Identify which cell holds the provided text, then report its (X, Y) central coordinate. 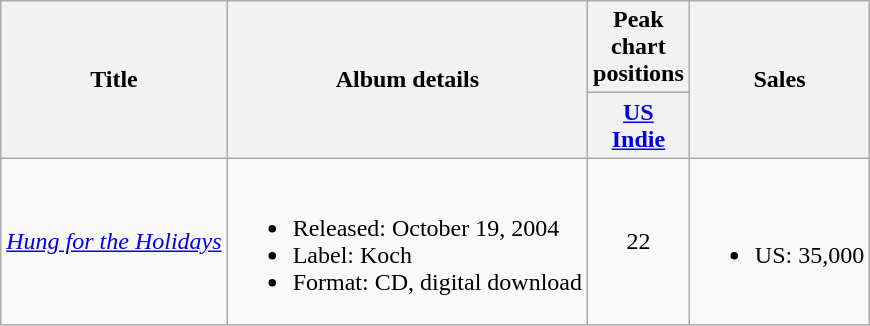
US: 35,000 (779, 242)
Peak chart positions (639, 47)
Hung for the Holidays (114, 242)
Sales (779, 80)
Album details (407, 80)
Title (114, 80)
Released: October 19, 2004Label: KochFormat: CD, digital download (407, 242)
USIndie (639, 126)
22 (639, 242)
